For the text-containing cell, return its midpoint in [X, Y] coordinate format. 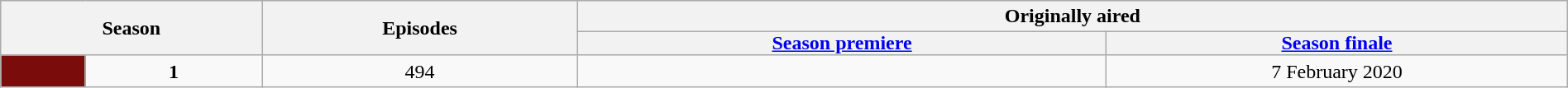
Episodes [420, 28]
Season finale [1337, 44]
Season [131, 28]
1 [174, 71]
Originally aired [1072, 16]
7 February 2020 [1337, 71]
Season premiere [842, 44]
494 [420, 71]
